Determine the [x, y] coordinate at the center of the cell enclosing the given text.  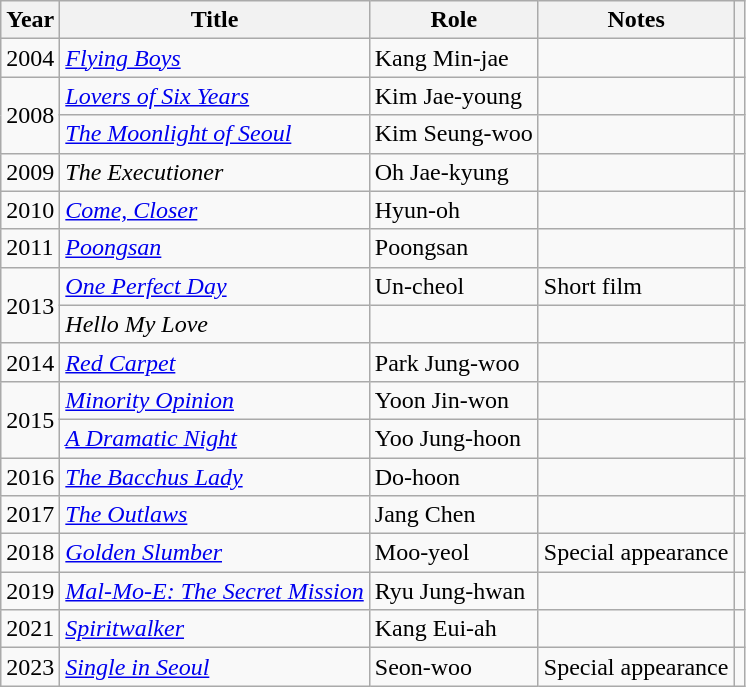
Mal-Mo-E: The Secret Mission [214, 591]
2014 [30, 362]
Kim Seung-woo [454, 134]
Hello My Love [214, 324]
2015 [30, 419]
Come, Closer [214, 210]
Un-cheol [454, 286]
2023 [30, 667]
Park Jung-woo [454, 362]
Yoon Jin-won [454, 400]
Kim Jae-young [454, 96]
Year [30, 20]
Yoo Jung-hoon [454, 438]
The Bacchus Lady [214, 477]
2011 [30, 248]
2019 [30, 591]
Notes [636, 20]
2004 [30, 58]
Oh Jae-kyung [454, 172]
Title [214, 20]
2016 [30, 477]
The Outlaws [214, 515]
2021 [30, 629]
Golden Slumber [214, 553]
Spiritwalker [214, 629]
Jang Chen [454, 515]
The Moonlight of Seoul [214, 134]
Do-hoon [454, 477]
Red Carpet [214, 362]
A Dramatic Night [214, 438]
2009 [30, 172]
2010 [30, 210]
Kang Min-jae [454, 58]
2017 [30, 515]
Kang Eui-ah [454, 629]
Minority Opinion [214, 400]
2008 [30, 115]
Hyun-oh [454, 210]
2018 [30, 553]
One Perfect Day [214, 286]
Ryu Jung-hwan [454, 591]
The Executioner [214, 172]
2013 [30, 305]
Flying Boys [214, 58]
Role [454, 20]
Single in Seoul [214, 667]
Seon-woo [454, 667]
Lovers of Six Years [214, 96]
Short film [636, 286]
Moo-yeol [454, 553]
